Capture the cell that displays the provided text and extract its [x, y] central coordinate. 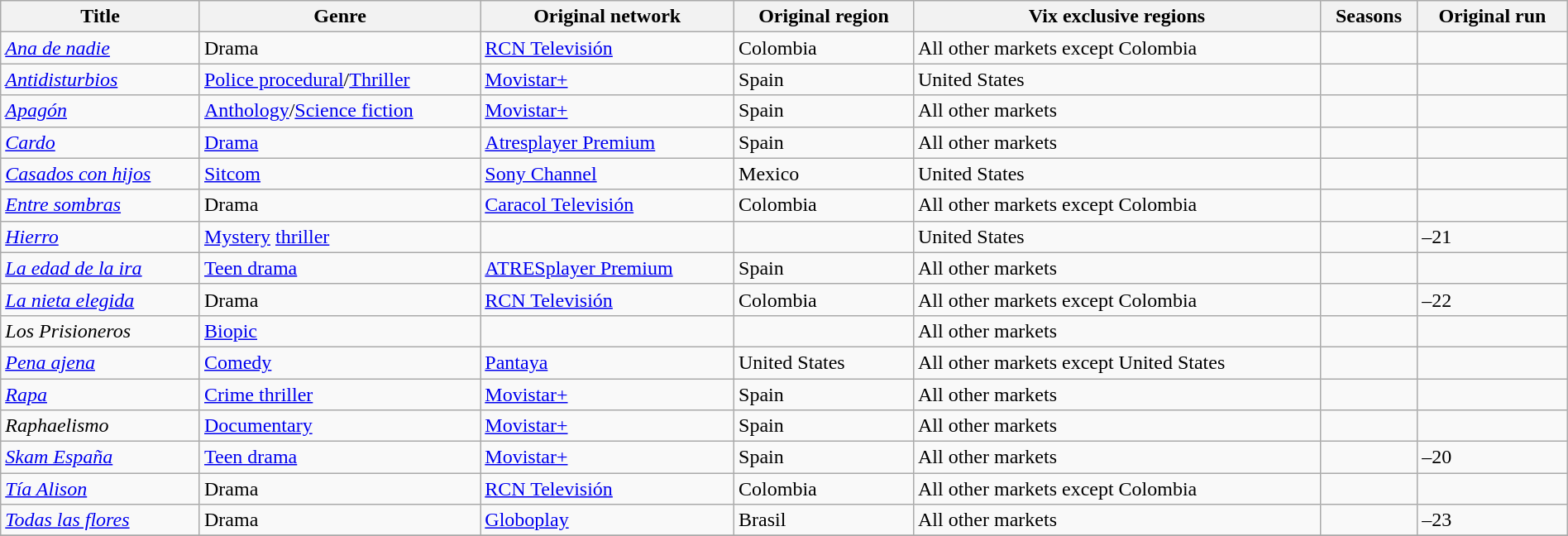
Biopic [339, 331]
Todas las flores [101, 520]
Atresplayer Premium [607, 142]
Rapa [101, 395]
Original region [824, 17]
Anthology/Science fiction [339, 111]
Comedy [339, 362]
Crime thriller [339, 395]
Genre [339, 17]
Sony Channel [607, 174]
Police procedural/Thriller [339, 79]
ATRESplayer Premium [607, 268]
Entre sombras [101, 205]
Ana de nadie [101, 48]
Documentary [339, 426]
Brasil [824, 520]
–20 [1493, 457]
La nieta elegida [101, 299]
Hierro [101, 237]
All other markets except United States [1116, 362]
–22 [1493, 299]
Seasons [1368, 17]
Sitcom [339, 174]
Tía Alison [101, 489]
Raphaelismo [101, 426]
La edad de la ira [101, 268]
Pantaya [607, 362]
Mystery thriller [339, 237]
Original run [1493, 17]
Antidisturbios [101, 79]
Original network [607, 17]
–23 [1493, 520]
Pena ajena [101, 362]
Casados con hijos [101, 174]
Caracol Televisión [607, 205]
Cardo [101, 142]
–21 [1493, 237]
Apagón [101, 111]
Mexico [824, 174]
Skam España [101, 457]
Los Prisioneros [101, 331]
Globoplay [607, 520]
Title [101, 17]
Vix exclusive regions [1116, 17]
